Find where the given text appears and provide that cell's center as (X, Y) coordinate. 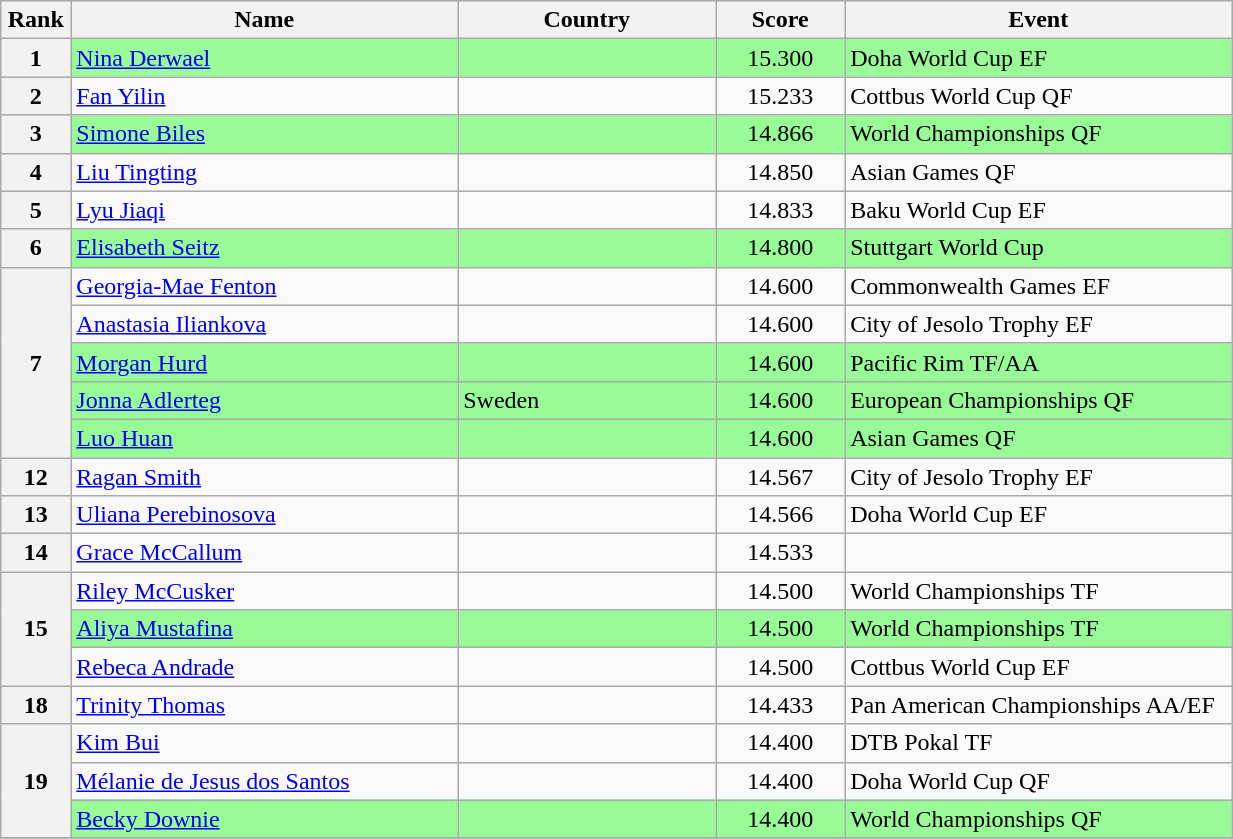
14.567 (780, 477)
Anastasia Iliankova (264, 324)
Uliana Perebinosova (264, 515)
14.866 (780, 134)
Fan Yilin (264, 96)
3 (36, 134)
Lyu Jiaqi (264, 210)
DTB Pokal TF (1038, 743)
15.233 (780, 96)
2 (36, 96)
19 (36, 781)
14.800 (780, 248)
Cottbus World Cup QF (1038, 96)
Doha World Cup QF (1038, 781)
7 (36, 362)
Ragan Smith (264, 477)
14 (36, 553)
Liu Tingting (264, 172)
European Championships QF (1038, 400)
Stuttgart World Cup (1038, 248)
Mélanie de Jesus dos Santos (264, 781)
Becky Downie (264, 819)
Aliya Mustafina (264, 629)
15.300 (780, 58)
15 (36, 629)
6 (36, 248)
Cottbus World Cup EF (1038, 667)
Pacific Rim TF/AA (1038, 362)
4 (36, 172)
Event (1038, 20)
Riley McCusker (264, 591)
Jonna Adlerteg (264, 400)
14.850 (780, 172)
5 (36, 210)
Pan American Championships AA/EF (1038, 705)
12 (36, 477)
Grace McCallum (264, 553)
Morgan Hurd (264, 362)
Country (587, 20)
Score (780, 20)
Nina Derwael (264, 58)
Name (264, 20)
18 (36, 705)
Trinity Thomas (264, 705)
Luo Huan (264, 438)
Sweden (587, 400)
14.566 (780, 515)
13 (36, 515)
14.833 (780, 210)
Rank (36, 20)
Baku World Cup EF (1038, 210)
1 (36, 58)
Georgia-Mae Fenton (264, 286)
14.433 (780, 705)
Kim Bui (264, 743)
Elisabeth Seitz (264, 248)
Commonwealth Games EF (1038, 286)
14.533 (780, 553)
Simone Biles (264, 134)
Rebeca Andrade (264, 667)
